Extract the (x, y) coordinate from the center of the cell holding the provided text.  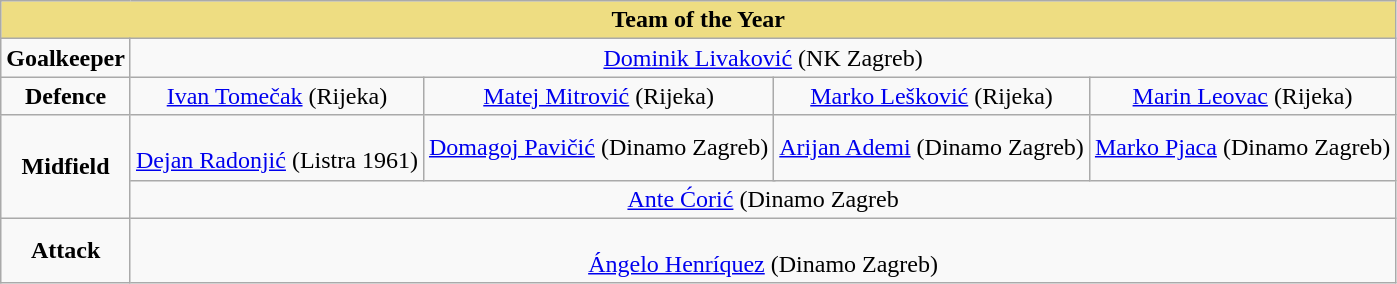
Goalkeeper (66, 58)
Marko Pjaca (Dinamo Zagreb) (1242, 148)
Midfield (66, 166)
Dejan Radonjić (Listra 1961) (276, 148)
Ivan Tomečak (Rijeka) (276, 96)
Marin Leovac (Rijeka) (1242, 96)
Attack (66, 250)
Ángelo Henríquez (Dinamo Zagreb) (762, 250)
Domagoj Pavičić (Dinamo Zagreb) (598, 148)
Dominik Livaković (NK Zagreb) (762, 58)
Marko Lešković (Rijeka) (932, 96)
Ante Ćorić (Dinamo Zagreb (762, 199)
Defence (66, 96)
Arijan Ademi (Dinamo Zagreb) (932, 148)
Team of the Year (698, 20)
Matej Mitrović (Rijeka) (598, 96)
